Return the (X, Y) coordinate for the center point of the cell that contains the specified text.  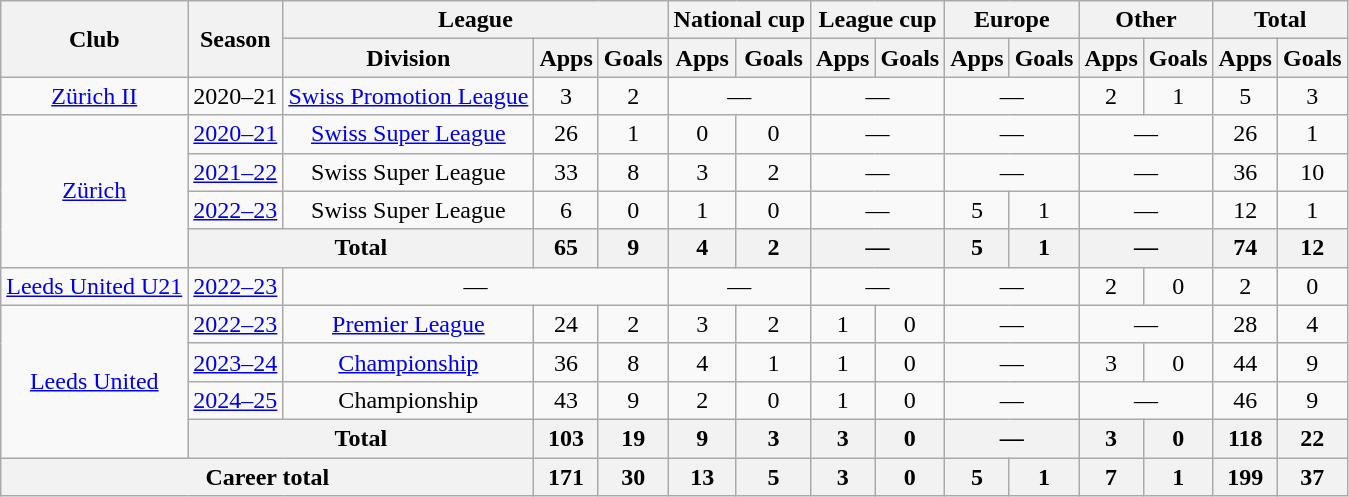
2023–24 (236, 362)
74 (1245, 248)
League cup (878, 20)
28 (1245, 324)
22 (1312, 438)
National cup (739, 20)
Club (94, 39)
19 (633, 438)
2021–22 (236, 172)
Europe (1012, 20)
League (476, 20)
Career total (268, 477)
Season (236, 39)
Premier League (408, 324)
24 (566, 324)
Other (1146, 20)
103 (566, 438)
33 (566, 172)
Leeds United (94, 381)
Division (408, 58)
7 (1111, 477)
13 (702, 477)
171 (566, 477)
2024–25 (236, 400)
43 (566, 400)
46 (1245, 400)
30 (633, 477)
118 (1245, 438)
65 (566, 248)
199 (1245, 477)
10 (1312, 172)
Zürich (94, 191)
37 (1312, 477)
Swiss Promotion League (408, 96)
44 (1245, 362)
Leeds United U21 (94, 286)
Zürich II (94, 96)
6 (566, 210)
